Provide the (X, Y) coordinate of the cell's center where the given text is located.  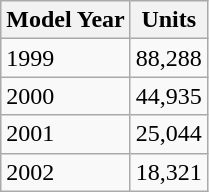
44,935 (168, 96)
18,321 (168, 172)
Units (168, 20)
1999 (66, 58)
2001 (66, 134)
2000 (66, 96)
Model Year (66, 20)
25,044 (168, 134)
2002 (66, 172)
88,288 (168, 58)
